Pinpoint the cell where the given text exists, returning its [x, y] midpoint coordinate. 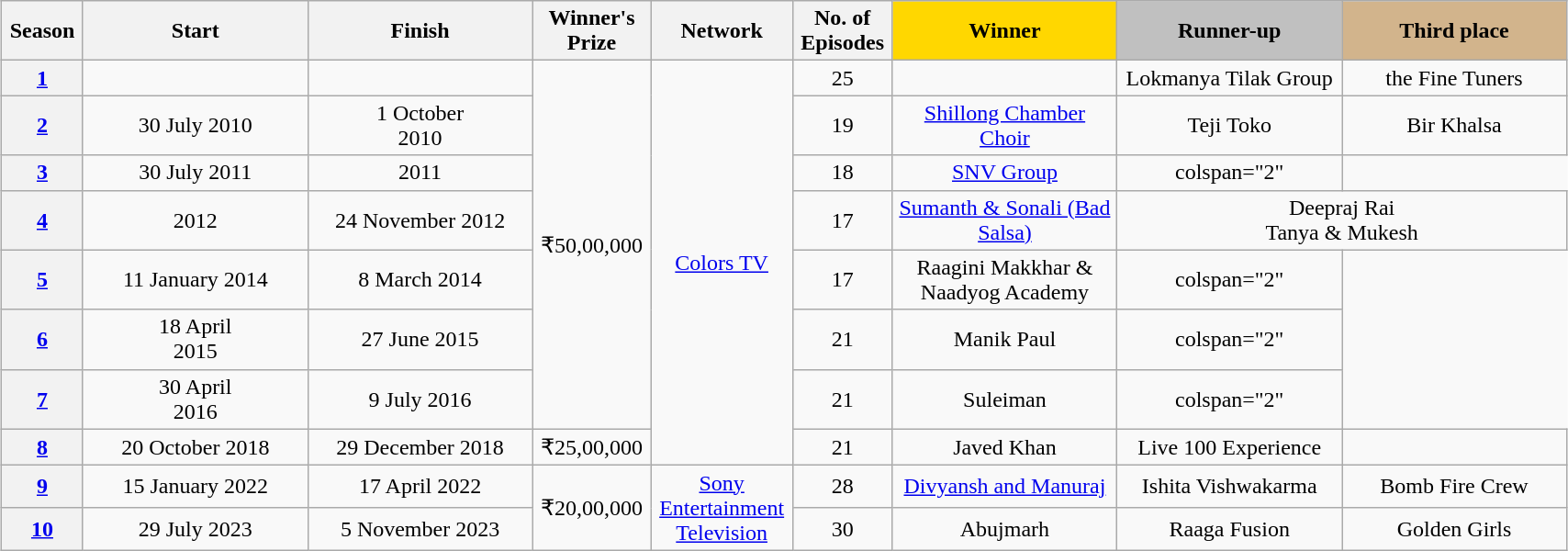
20 October 2018 [195, 447]
Runner-up [1230, 31]
9 July 2016 [420, 399]
5 [42, 279]
Golden Girls [1454, 529]
11 January 2014 [195, 279]
Deepraj RaiTanya & Mukesh [1342, 220]
Third place [1454, 31]
Bomb Fire Crew [1454, 487]
2011 [420, 173]
28 [843, 487]
Raagini Makkhar & Naadyog Academy [1004, 279]
Season [42, 31]
1 October2010 [420, 125]
the Fine Tuners [1454, 78]
Shillong Chamber Choir [1004, 125]
No. of Episodes [843, 31]
29 July 2023 [195, 529]
₹20,00,000 [591, 508]
15 January 2022 [195, 487]
5 November 2023 [420, 529]
Teji Toko [1230, 125]
4 [42, 220]
Raaga Fusion [1230, 529]
30 April2016 [195, 399]
2 [42, 125]
24 November 2012 [420, 220]
30 July 2011 [195, 173]
Sumanth & Sonali (Bad Salsa) [1004, 220]
₹25,00,000 [591, 447]
3 [42, 173]
Divyansh and Manuraj [1004, 487]
Winner's Prize [591, 31]
9 [42, 487]
Sony Entertainment Television [722, 508]
17 April 2022 [420, 487]
Bir Khalsa [1454, 125]
7 [42, 399]
Live 100 Experience [1230, 447]
Finish [420, 31]
Manik Paul [1004, 340]
30 [843, 529]
8 March 2014 [420, 279]
Winner [1004, 31]
18 [843, 173]
10 [42, 529]
19 [843, 125]
Lokmanya Tilak Group [1230, 78]
8 [42, 447]
SNV Group [1004, 173]
₹50,00,000 [591, 244]
6 [42, 340]
29 December 2018 [420, 447]
Start [195, 31]
Suleiman [1004, 399]
2012 [195, 220]
1 [42, 78]
Ishita Vishwakarma [1230, 487]
Network [722, 31]
30 July 2010 [195, 125]
18 April2015 [195, 340]
Colors TV [722, 263]
25 [843, 78]
27 June 2015 [420, 340]
Abujmarh [1004, 529]
Javed Khan [1004, 447]
